Extract the [x, y] coordinate from the center of the cell holding the provided text.  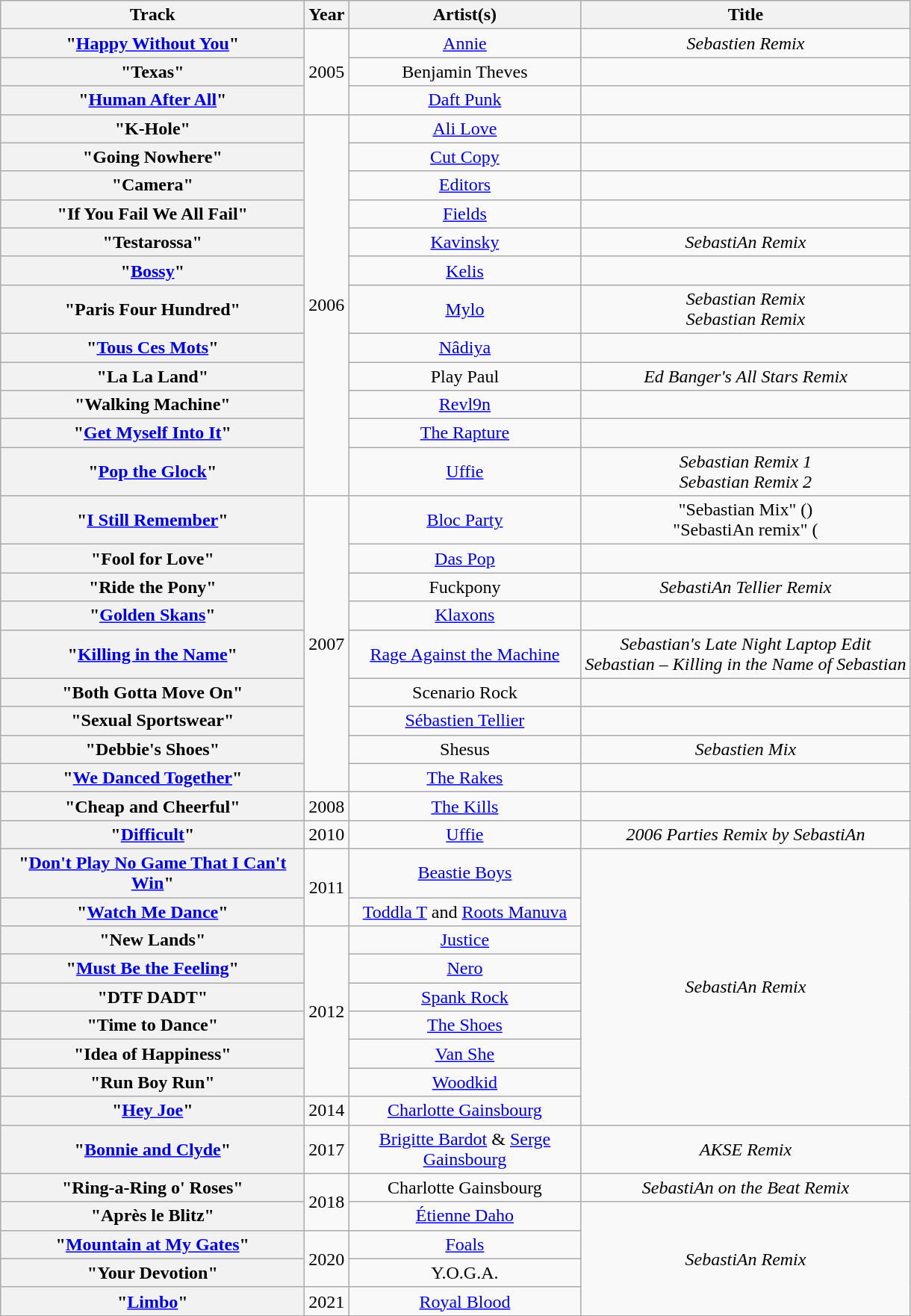
Brigitte Bardot & Serge Gainsbourg [464, 1149]
Beastie Boys [464, 872]
Sébastien Tellier [464, 721]
"If You Fail We All Fail" [152, 214]
"Mountain at My Gates" [152, 1244]
Mylo [464, 309]
Kelis [464, 270]
2006 [327, 305]
2018 [327, 1202]
Toddla T and Roots Manuva [464, 912]
"Testarossa" [152, 242]
Sebastian Remix 1 Sebastian Remix 2 [745, 472]
The Shoes [464, 1025]
Klaxons [464, 615]
"Watch Me Dance" [152, 912]
Benjamin Theves [464, 72]
"Limbo" [152, 1301]
Sebastien Mix [745, 749]
Revl9n [464, 405]
2014 [327, 1111]
"We Danced Together" [152, 778]
2020 [327, 1258]
"Must Be the Feeling" [152, 969]
"Texas" [152, 72]
"Bonnie and Clyde" [152, 1149]
"Cheap and Cheerful" [152, 806]
"Fool for Love" [152, 559]
2021 [327, 1301]
Nâdiya [464, 347]
Annie [464, 43]
Title [745, 15]
The Rakes [464, 778]
"Debbie's Shoes" [152, 749]
Spank Rock [464, 997]
"Your Devotion" [152, 1273]
Kavinsky [464, 242]
"Après le Blitz" [152, 1216]
Scenario Rock [464, 692]
Sebastian Remix Sebastian Remix [745, 309]
2008 [327, 806]
2010 [327, 834]
2005 [327, 72]
"Ride the Pony" [152, 587]
2006 Parties Remix by SebastiAn [745, 834]
2007 [327, 644]
Track [152, 15]
2011 [327, 887]
Sebastian's Late Night Laptop EditSebastian – Killing in the Name of Sebastian [745, 654]
"Camera" [152, 185]
Play Paul [464, 376]
Artist(s) [464, 15]
"New Lands" [152, 940]
Daft Punk [464, 100]
Rage Against the Machine [464, 654]
"Sebastian Mix" ()"SebastiAn remix" ( [745, 520]
"Human After All" [152, 100]
"Run Boy Run" [152, 1082]
Y.O.G.A. [464, 1273]
2012 [327, 1011]
Fuckpony [464, 587]
Sebastien Remix [745, 43]
"Don't Play No Game That I Can't Win" [152, 872]
SebastiAn on the Beat Remix [745, 1188]
SebastiAn Tellier Remix [745, 587]
"Idea of Happiness" [152, 1054]
Das Pop [464, 559]
"K-Hole" [152, 128]
"Ring-a-Ring o' Roses" [152, 1188]
"Tous Ces Mots" [152, 347]
Foals [464, 1244]
The Kills [464, 806]
"Both Gotta Move On" [152, 692]
Woodkid [464, 1082]
Editors [464, 185]
"I Still Remember" [152, 520]
"Sexual Sportswear" [152, 721]
"Time to Dance" [152, 1025]
"Golden Skans" [152, 615]
Year [327, 15]
"Paris Four Hundred" [152, 309]
"Walking Machine" [152, 405]
"Get Myself Into It" [152, 433]
Justice [464, 940]
"Going Nowhere" [152, 157]
"Difficult" [152, 834]
"Killing in the Name" [152, 654]
Cut Copy [464, 157]
The Rapture [464, 433]
Étienne Daho [464, 1216]
"Bossy" [152, 270]
Ed Banger's All Stars Remix [745, 376]
"Hey Joe" [152, 1111]
"La La Land" [152, 376]
"Pop the Glock" [152, 472]
Royal Blood [464, 1301]
2017 [327, 1149]
Nero [464, 969]
Shesus [464, 749]
"Happy Without You" [152, 43]
AKSE Remix [745, 1149]
Ali Love [464, 128]
Fields [464, 214]
"DTF DADT" [152, 997]
Bloc Party [464, 520]
Van She [464, 1054]
